From the cell containing the given text, extract its center point as (X, Y) coordinate. 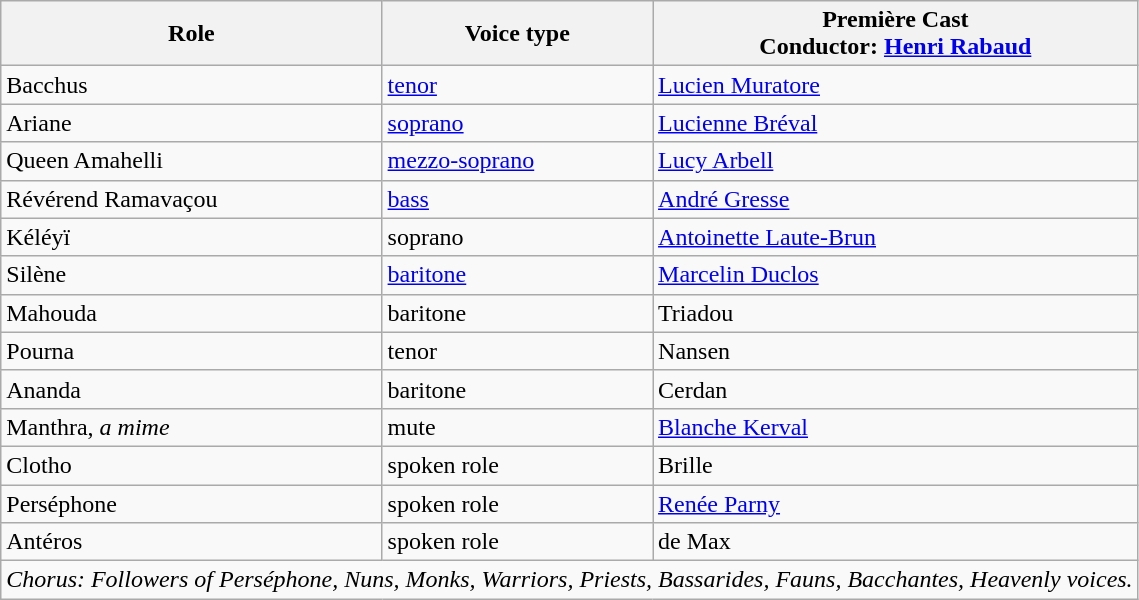
Nansen (896, 351)
André Gresse (896, 199)
Silène (192, 275)
Première CastConductor: Henri Rabaud (896, 34)
Bacchus (192, 85)
Role (192, 34)
bass (517, 199)
Queen Amahelli (192, 161)
mute (517, 427)
Renée Parny (896, 503)
Marcelin Duclos (896, 275)
Antéros (192, 542)
Mahouda (192, 313)
Pourna (192, 351)
Perséphone (192, 503)
Manthra, a mime (192, 427)
mezzo-soprano (517, 161)
Cerdan (896, 389)
Clotho (192, 465)
Ananda (192, 389)
Antoinette Laute-Brun (896, 237)
Triadou (896, 313)
Lucien Muratore (896, 85)
Voice type (517, 34)
Ariane (192, 123)
Lucienne Bréval (896, 123)
Blanche Kerval (896, 427)
Kéléyï (192, 237)
Brille (896, 465)
Révérend Ramavaçou (192, 199)
Lucy Arbell (896, 161)
de Max (896, 542)
Chorus: Followers of Perséphone, Nuns, Monks, Warriors, Priests, Bassarides, Fauns, Bacchantes, Heavenly voices. (570, 580)
